Determine the [X, Y] coordinate at the center of the cell enclosing the given text.  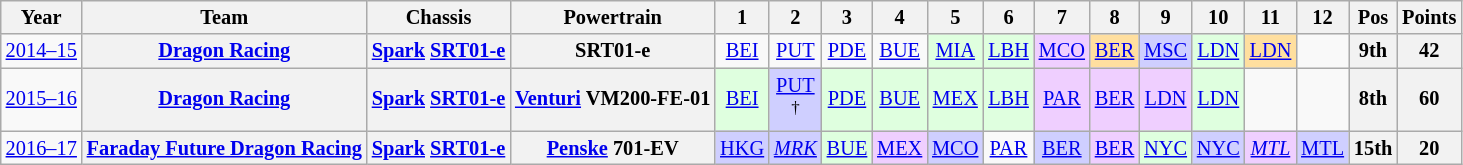
PUT [796, 51]
12 [1322, 17]
MSC [1166, 51]
HKG [742, 148]
Year [42, 17]
Faraday Future Dragon Racing [224, 148]
15th [1373, 148]
2016–17 [42, 148]
1 [742, 17]
7 [1062, 17]
Venturi VM200-FE-01 [612, 100]
Chassis [438, 17]
Points [1429, 17]
Team [224, 17]
3 [847, 17]
9 [1166, 17]
20 [1429, 148]
9th [1373, 51]
Penske 701-EV [612, 148]
Powertrain [612, 17]
MIA [955, 51]
Pos [1373, 17]
2 [796, 17]
SRT01-e [612, 51]
MRK [796, 148]
6 [1008, 17]
60 [1429, 100]
5 [955, 17]
11 [1271, 17]
8th [1373, 100]
10 [1218, 17]
8 [1114, 17]
PUT† [796, 100]
2015–16 [42, 100]
2014–15 [42, 51]
42 [1429, 51]
4 [900, 17]
